Extract the (x, y) coordinate from the center of the cell holding the provided text.  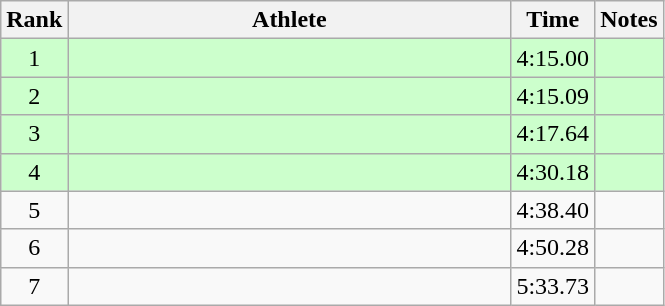
4:15.00 (553, 58)
4:30.18 (553, 172)
Notes (629, 20)
5:33.73 (553, 286)
Rank (34, 20)
1 (34, 58)
Time (553, 20)
3 (34, 134)
5 (34, 210)
4 (34, 172)
6 (34, 248)
4:15.09 (553, 96)
4:17.64 (553, 134)
4:50.28 (553, 248)
2 (34, 96)
7 (34, 286)
4:38.40 (553, 210)
Athlete (290, 20)
